Find where the given text appears and provide that cell's center as [X, Y] coordinate. 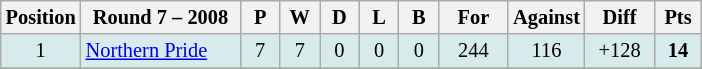
+128 [620, 51]
B [419, 17]
For [474, 17]
Northern Pride [161, 51]
Pts [678, 17]
Against [546, 17]
D [340, 17]
L [379, 17]
Position [41, 17]
Diff [620, 17]
1 [41, 51]
Round 7 – 2008 [161, 17]
W [300, 17]
244 [474, 51]
14 [678, 51]
116 [546, 51]
P [260, 17]
